Output the [X, Y] coordinate of the center of the cell containing the given text.  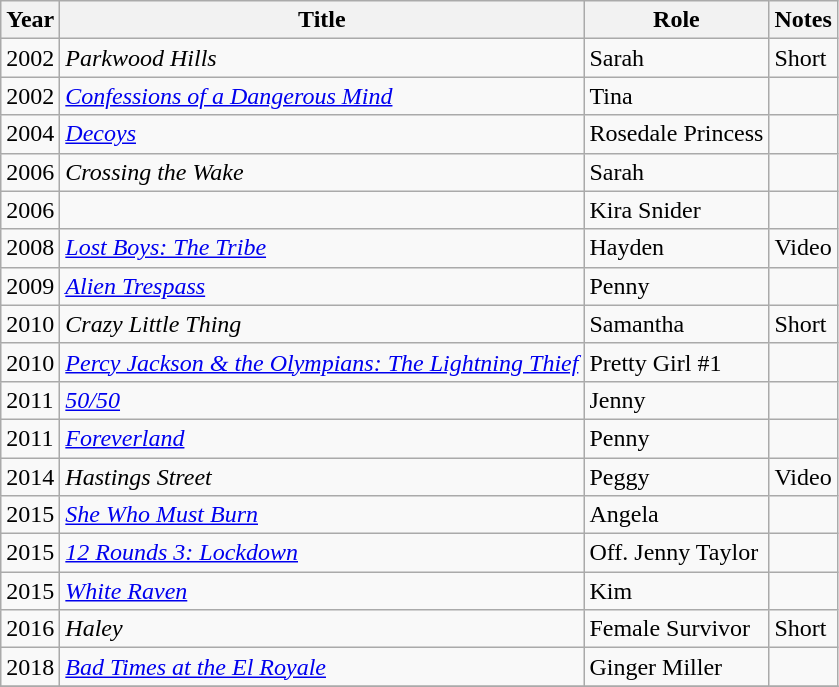
Confessions of a Dangerous Mind [322, 96]
Lost Boys: The Tribe [322, 248]
Tina [676, 96]
12 Rounds 3: Lockdown [322, 553]
Year [30, 20]
Crazy Little Thing [322, 324]
2014 [30, 477]
Crossing the Wake [322, 172]
Rosedale Princess [676, 134]
Hayden [676, 248]
Role [676, 20]
White Raven [322, 591]
Angela [676, 515]
Haley [322, 629]
She Who Must Burn [322, 515]
2004 [30, 134]
Hastings Street [322, 477]
Bad Times at the El Royale [322, 667]
Parkwood Hills [322, 58]
Pretty Girl #1 [676, 362]
Off. Jenny Taylor [676, 553]
Title [322, 20]
2018 [30, 667]
Female Survivor [676, 629]
Samantha [676, 324]
Alien Trespass [322, 286]
2008 [30, 248]
Percy Jackson & the Olympians: The Lightning Thief [322, 362]
Decoys [322, 134]
Ginger Miller [676, 667]
Foreverland [322, 438]
2009 [30, 286]
Notes [803, 20]
Kim [676, 591]
Jenny [676, 400]
50/50 [322, 400]
Peggy [676, 477]
2016 [30, 629]
Kira Snider [676, 210]
